Scan for the cell matching the given text and deliver its (X, Y) coordinate at center. 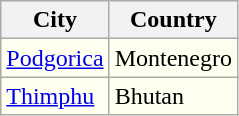
Country (173, 20)
City (55, 20)
Podgorica (55, 58)
Bhutan (173, 96)
Montenegro (173, 58)
Thimphu (55, 96)
